Return [X, Y] of the center of cell containing provided text 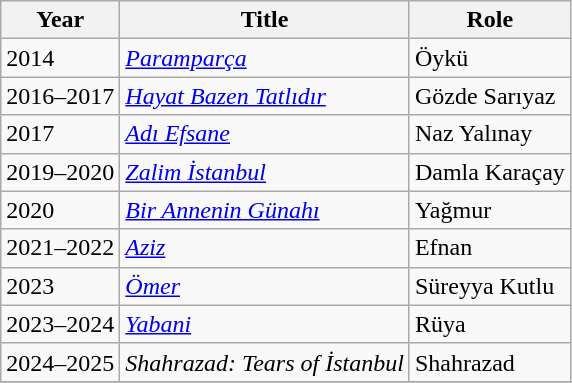
2019–2020 [60, 172]
Adı Efsane [265, 134]
Hayat Bazen Tatlıdır [265, 96]
2023 [60, 286]
Aziz [265, 248]
Role [490, 20]
Naz Yalınay [490, 134]
Efnan [490, 248]
Yabani [265, 324]
Gözde Sarıyaz [490, 96]
Bir Annenin Günahı [265, 210]
Süreyya Kutlu [490, 286]
2024–2025 [60, 362]
Title [265, 20]
2017 [60, 134]
Ömer [265, 286]
Year [60, 20]
Damla Karaçay [490, 172]
2020 [60, 210]
Öykü [490, 58]
Shahrazad: Tears of İstanbul [265, 362]
2016–2017 [60, 96]
Yağmur [490, 210]
Rüya [490, 324]
2014 [60, 58]
Shahrazad [490, 362]
2023–2024 [60, 324]
Zalim İstanbul [265, 172]
2021–2022 [60, 248]
Paramparça [265, 58]
